Detect which cell encompasses the target text, then output its (x, y) center coordinate. 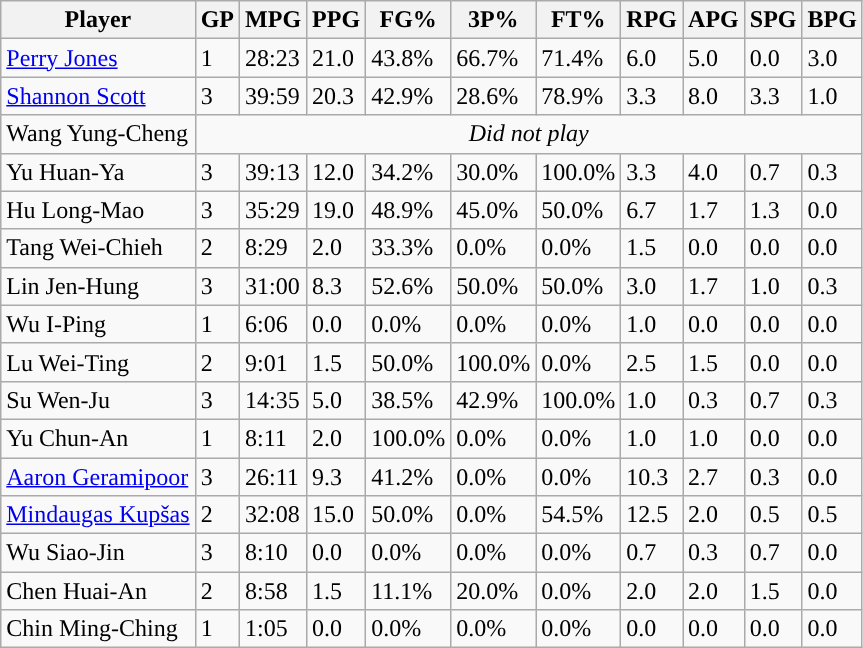
43.8% (408, 58)
MPG (274, 20)
14:35 (274, 400)
Aaron Geramipoor (98, 477)
Tang Wei-Chieh (98, 248)
66.7% (494, 58)
RPG (652, 20)
FG% (408, 20)
1:05 (274, 629)
11.1% (408, 591)
12.0 (336, 172)
15.0 (336, 515)
Perry Jones (98, 58)
52.6% (408, 286)
28.6% (494, 96)
Yu Huan-Ya (98, 172)
Did not play (528, 134)
Shannon Scott (98, 96)
33.3% (408, 248)
SPG (773, 20)
26:11 (274, 477)
54.5% (578, 515)
39:59 (274, 96)
8:58 (274, 591)
3P% (494, 20)
6:06 (274, 324)
8:11 (274, 438)
8:29 (274, 248)
9.3 (336, 477)
1.3 (773, 210)
48.9% (408, 210)
45.0% (494, 210)
10.3 (652, 477)
6.7 (652, 210)
35:29 (274, 210)
Chin Ming-Ching (98, 629)
Chen Huai-An (98, 591)
Wu Siao-Jin (98, 553)
31:00 (274, 286)
APG (714, 20)
20.3 (336, 96)
9:01 (274, 362)
8:10 (274, 553)
BPG (832, 20)
PPG (336, 20)
8.0 (714, 96)
4.0 (714, 172)
78.9% (578, 96)
6.0 (652, 58)
41.2% (408, 477)
GP (217, 20)
Player (98, 20)
Wu I-Ping (98, 324)
2.7 (714, 477)
8.3 (336, 286)
Hu Long-Mao (98, 210)
Yu Chun-An (98, 438)
Lu Wei-Ting (98, 362)
20.0% (494, 591)
38.5% (408, 400)
Mindaugas Kupšas (98, 515)
30.0% (494, 172)
Su Wen-Ju (98, 400)
71.4% (578, 58)
2.5 (652, 362)
39:13 (274, 172)
Wang Yung-Cheng (98, 134)
FT% (578, 20)
19.0 (336, 210)
21.0 (336, 58)
28:23 (274, 58)
Lin Jen-Hung (98, 286)
32:08 (274, 515)
34.2% (408, 172)
12.5 (652, 515)
